Search for the cell housing the specified text and yield its (X, Y) center coordinate. 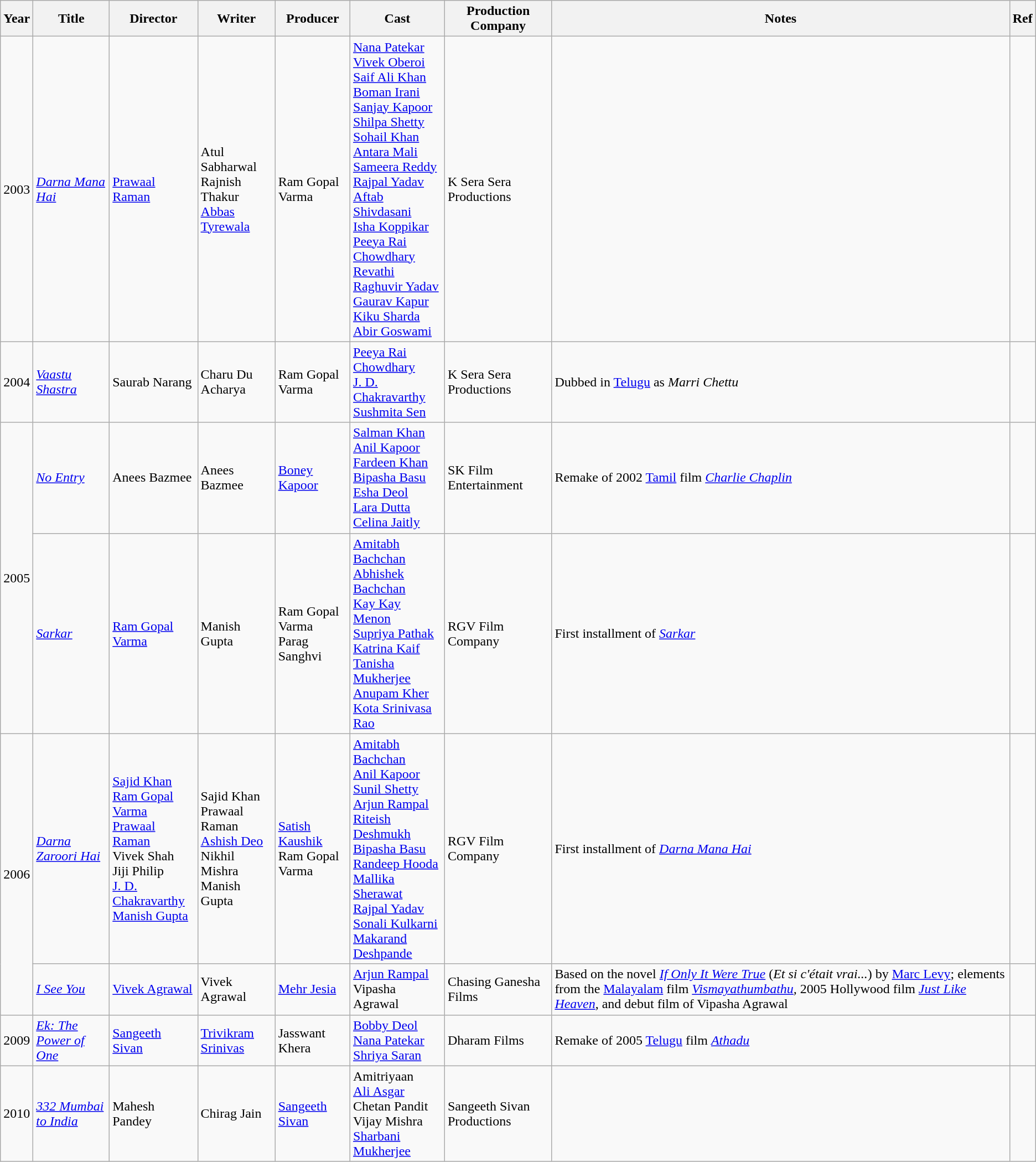
Dubbed in Telugu as Marri Chettu (780, 382)
Mehr Jesia (312, 989)
Producer (312, 19)
First installment of Sarkar (780, 633)
I See You (71, 989)
Writer (236, 19)
Sangeeth Sivan Productions (498, 1114)
No Entry (71, 478)
Cast (397, 19)
Ek: The Power of One (71, 1040)
Darna Zaroori Hai (71, 849)
SK Film Entertainment (498, 478)
Sajid KhanRam Gopal VarmaPrawaal RamanVivek ShahJiji PhilipJ. D. ChakravarthyManish Gupta (154, 849)
Sajid KhanPrawaal RamanAshish DeoNikhil MishraManish Gupta (236, 849)
Prawaal Raman (154, 189)
2003 (17, 189)
Saurab Narang (154, 382)
Boney Kapoor (312, 478)
Ref (1023, 19)
Dharam Films (498, 1040)
Ram Gopal VarmaParag Sanghvi (312, 633)
Darna Mana Hai (71, 189)
Arjun RampalVipasha Agrawal (397, 989)
Sarkar (71, 633)
Chasing Ganesha Films (498, 989)
Atul SabharwalRajnish ThakurAbbas Tyrewala (236, 189)
Amitabh BachchanAbhishek BachchanKay Kay MenonSupriya PathakKatrina KaifTanisha MukherjeeAnupam KherKota Srinivasa Rao (397, 633)
2009 (17, 1040)
2005 (17, 578)
Remake of 2005 Telugu film Athadu (780, 1040)
Title (71, 19)
Director (154, 19)
Satish KaushikRam Gopal Varma (312, 849)
Salman KhanAnil KapoorFardeen KhanBipasha BasuEsha DeolLara DuttaCelina Jaitly (397, 478)
Chirag Jain (236, 1114)
Vaastu Shastra (71, 382)
Mahesh Pandey (154, 1114)
AmitriyaanAli AsgarChetan PanditVijay MishraSharbani Mukherjee (397, 1114)
First installment of Darna Mana Hai (780, 849)
332 Mumbai to India (71, 1114)
Charu Du Acharya (236, 382)
2004 (17, 382)
Manish Gupta (236, 633)
Jasswant Khera (312, 1040)
Notes (780, 19)
Production Company (498, 19)
Trivikram Srinivas (236, 1040)
Year (17, 19)
Bobby DeolNana PatekarShriya Saran (397, 1040)
2010 (17, 1114)
Remake of 2002 Tamil film Charlie Chaplin (780, 478)
2006 (17, 874)
Peeya Rai Chowdhary J. D. ChakravarthySushmita Sen (397, 382)
